Detect which cell encompasses the target text, then output its [x, y] center coordinate. 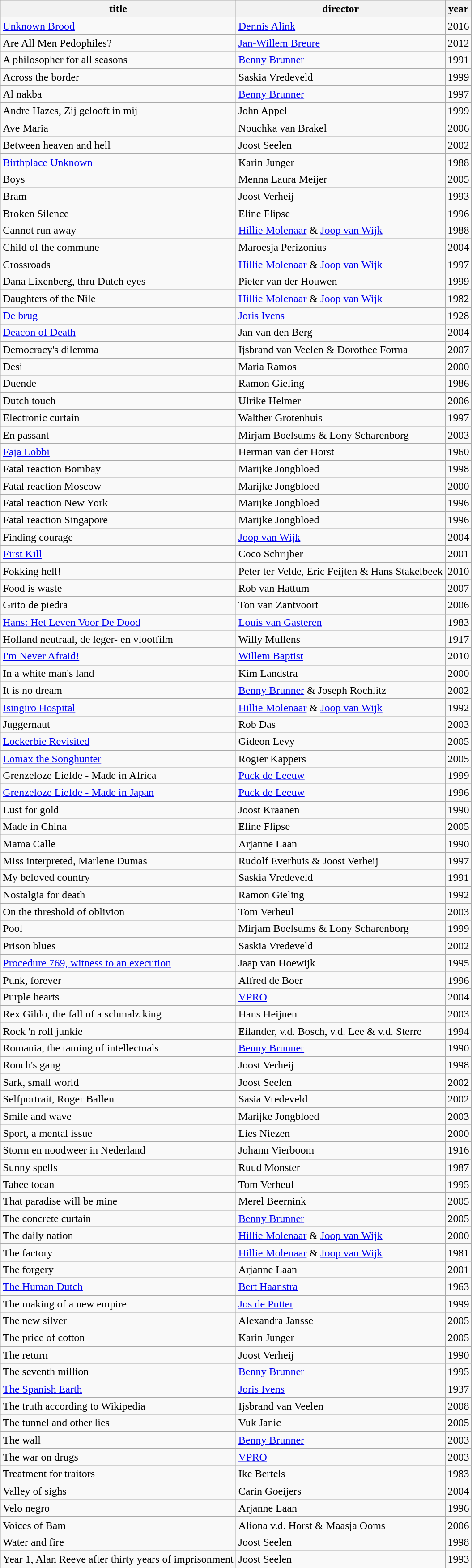
Ruud Monster [340, 1167]
John Appel [340, 111]
2008 [458, 1406]
The seventh million [118, 1372]
title [118, 9]
Broken Silence [118, 214]
Nostalgia for death [118, 895]
Sport, a mental issue [118, 1133]
En passant [118, 435]
Ijsbrand van Veelen & Dorothee Forma [340, 350]
Rob van Hattum [340, 588]
De brug [118, 316]
Herman van der Horst [340, 452]
Rudolf Everhuis & Joost Verheij [340, 861]
Child of the commune [118, 248]
Selfportrait, Roger Ballen [118, 1099]
Daughters of the Nile [118, 299]
The wall [118, 1440]
1960 [458, 452]
Lust for gold [118, 810]
Faja Lobbi [118, 452]
Gideon Levy [340, 741]
2012 [458, 43]
Jan van den Berg [340, 333]
1987 [458, 1167]
Lomax the Songhunter [118, 759]
Holland neutraal, de leger- en vlootfilm [118, 639]
Jaap van Hoewijk [340, 963]
Birthplace Unknown [118, 162]
1963 [458, 1286]
Alexandra Jansse [340, 1321]
Eilander, v.d. Bosch, v.d. Lee & v.d. Sterre [340, 1031]
Andre Hazes, Zij gelooft in mij [118, 111]
Ave Maria [118, 128]
Boys [118, 179]
Unknown Brood [118, 26]
Ulrike Helmer [340, 401]
The forgery [118, 1269]
Lies Niezen [340, 1133]
The making of a new empire [118, 1304]
Grenzeloze Liefde - Made in Japan [118, 793]
Fatal reaction Moscow [118, 486]
2016 [458, 26]
Vuk Janic [340, 1423]
Hans Heijnen [340, 1014]
Finding courage [118, 537]
Maroesja Perizonius [340, 248]
Voices of Bam [118, 1525]
Year 1, Alan Reeve after thirty years of imprisonment [118, 1559]
Willem Baptist [340, 656]
Sunny spells [118, 1167]
Rob Das [340, 724]
Valley of sighs [118, 1491]
Democracy's dilemma [118, 350]
Rex Gildo, the fall of a schmalz king [118, 1014]
That paradise will be mine [118, 1201]
Across the border [118, 77]
Dana Lixenberg, thru Dutch eyes [118, 282]
The concrete curtain [118, 1218]
Coco Schrijber [340, 554]
Hans: Het Leven Voor De Dood [118, 622]
Punk, forever [118, 980]
Treatment for traitors [118, 1474]
1917 [458, 639]
Water and fire [118, 1542]
Nouchka van Brakel [340, 128]
Ton van Zantvoort [340, 605]
Between heaven and hell [118, 145]
Grito de piedra [118, 605]
Alfred de Boer [340, 980]
On the threshold of oblivion [118, 912]
Carin Goeijers [340, 1491]
director [340, 9]
Johann Vierboom [340, 1150]
Dutch touch [118, 401]
The Spanish Earth [118, 1389]
Purple hearts [118, 997]
Pool [118, 929]
Pieter van der Houwen [340, 282]
Willy Mullens [340, 639]
Aliona v.d. Horst & Maasja Ooms [340, 1525]
The factory [118, 1252]
Bram [118, 196]
Ijsbrand van Veelen [340, 1406]
Tabee toean [118, 1184]
Joost Kraanen [340, 810]
Isingiro Hospital [118, 707]
1928 [458, 316]
Mama Calle [118, 844]
Deacon of Death [118, 333]
Jan-Willem Breure [340, 43]
Fokking hell! [118, 571]
1916 [458, 1150]
Food is waste [118, 588]
Crossroads [118, 265]
Fatal reaction Bombay [118, 469]
Storm en noodweer in Nederland [118, 1150]
Romania, the taming of intellectuals [118, 1048]
Grenzeloze Liefde - Made in Africa [118, 776]
year [458, 9]
The daily nation [118, 1235]
Prison blues [118, 946]
Ike Bertels [340, 1474]
The truth according to Wikipedia [118, 1406]
Maria Ramos [340, 367]
Electronic curtain [118, 418]
Al nakba [118, 94]
1986 [458, 384]
My beloved country [118, 878]
Dennis Alink [340, 26]
It is no dream [118, 690]
The return [118, 1355]
Kim Landstra [340, 673]
Desi [118, 367]
The tunnel and other lies [118, 1423]
Miss interpreted, Marlene Dumas [118, 861]
The price of cotton [118, 1338]
Velo negro [118, 1508]
The war on drugs [118, 1457]
Smile and wave [118, 1116]
Procedure 769, witness to an execution [118, 963]
Fatal reaction Singapore [118, 520]
Sasia Vredeveld [340, 1099]
Juggernaut [118, 724]
In a white man's land [118, 673]
Joop van Wijk [340, 537]
Benny Brunner & Joseph Rochlitz [340, 690]
First Kill [118, 554]
Cannot run away [118, 231]
Merel Beernink [340, 1201]
I'm Never Afraid! [118, 656]
Rogier Kappers [340, 759]
1981 [458, 1252]
Walther Grotenhuis [340, 418]
Bert Haanstra [340, 1286]
1937 [458, 1389]
1982 [458, 299]
Sark, small world [118, 1082]
A philosopher for all seasons [118, 60]
Are All Men Pedophiles? [118, 43]
Made in China [118, 827]
Rock 'n roll junkie [118, 1031]
Jos de Putter [340, 1304]
Duende [118, 384]
The Human Dutch [118, 1286]
The new silver [118, 1321]
Rouch's gang [118, 1065]
Fatal reaction New York [118, 503]
Menna Laura Meijer [340, 179]
Lockerbie Revisited [118, 741]
1994 [458, 1031]
Peter ter Velde, Eric Feijten & Hans Stakelbeek [340, 571]
Louis van Gasteren [340, 622]
